Output the [X, Y] coordinate of the center of the cell containing the given text.  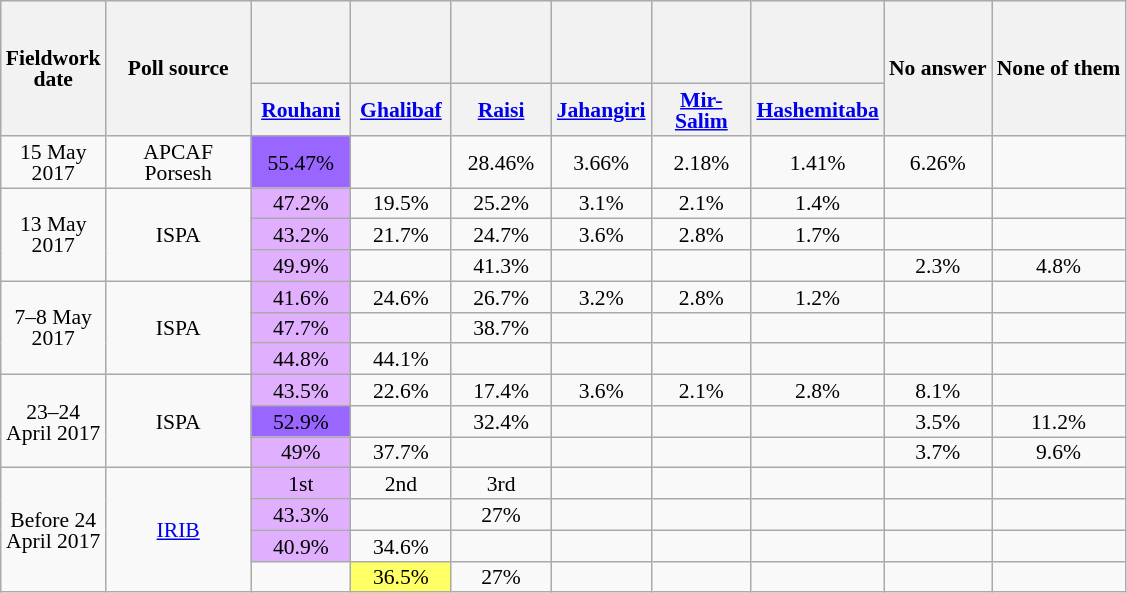
4.8% [1059, 266]
3.2% [601, 296]
43.2% [301, 234]
44.1% [401, 360]
52.9% [301, 422]
Jahangiri [601, 110]
7–8 May 2017 [54, 328]
3.7% [938, 452]
None of them [1059, 68]
3.66% [601, 162]
1.41% [817, 162]
IRIB [178, 530]
32.4% [501, 422]
23–24 April 2017 [54, 422]
9.6% [1059, 452]
37.7% [401, 452]
44.8% [301, 360]
38.7% [501, 328]
Raisi [501, 110]
3rd [501, 484]
2.18% [701, 162]
Rouhani [301, 110]
11.2% [1059, 422]
25.2% [501, 204]
17.4% [501, 390]
Hashemitaba [817, 110]
No answer [938, 68]
15 May 2017 [54, 162]
24.6% [401, 296]
APCAF Porsesh [178, 162]
36.5% [401, 576]
6.26% [938, 162]
47.2% [301, 204]
1st [301, 484]
24.7% [501, 234]
28.46% [501, 162]
22.6% [401, 390]
3.1% [601, 204]
8.1% [938, 390]
21.7% [401, 234]
49.9% [301, 266]
Poll source [178, 68]
Before 24 April 2017 [54, 530]
19.5% [401, 204]
1.4% [817, 204]
Mir-Salim [701, 110]
43.5% [301, 390]
40.9% [301, 546]
43.3% [301, 514]
55.47% [301, 162]
1.7% [817, 234]
3.5% [938, 422]
34.6% [401, 546]
2.3% [938, 266]
47.7% [301, 328]
41.3% [501, 266]
41.6% [301, 296]
49% [301, 452]
Ghalibaf [401, 110]
26.7% [501, 296]
1.2% [817, 296]
2nd [401, 484]
Fieldwork date [54, 68]
13 May 2017 [54, 234]
